Scan for the cell matching the given text and deliver its [X, Y] coordinate at center. 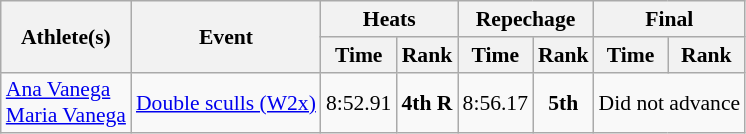
Final [670, 19]
Ana VanegaMaria Vanega [66, 102]
8:52.91 [358, 102]
Did not advance [670, 102]
4th R [426, 102]
Athlete(s) [66, 36]
5th [564, 102]
8:56.17 [496, 102]
Event [226, 36]
Heats [390, 19]
Repechage [526, 19]
Double sculls (W2x) [226, 102]
